Find where the given text appears and provide that cell's center as (X, Y) coordinate. 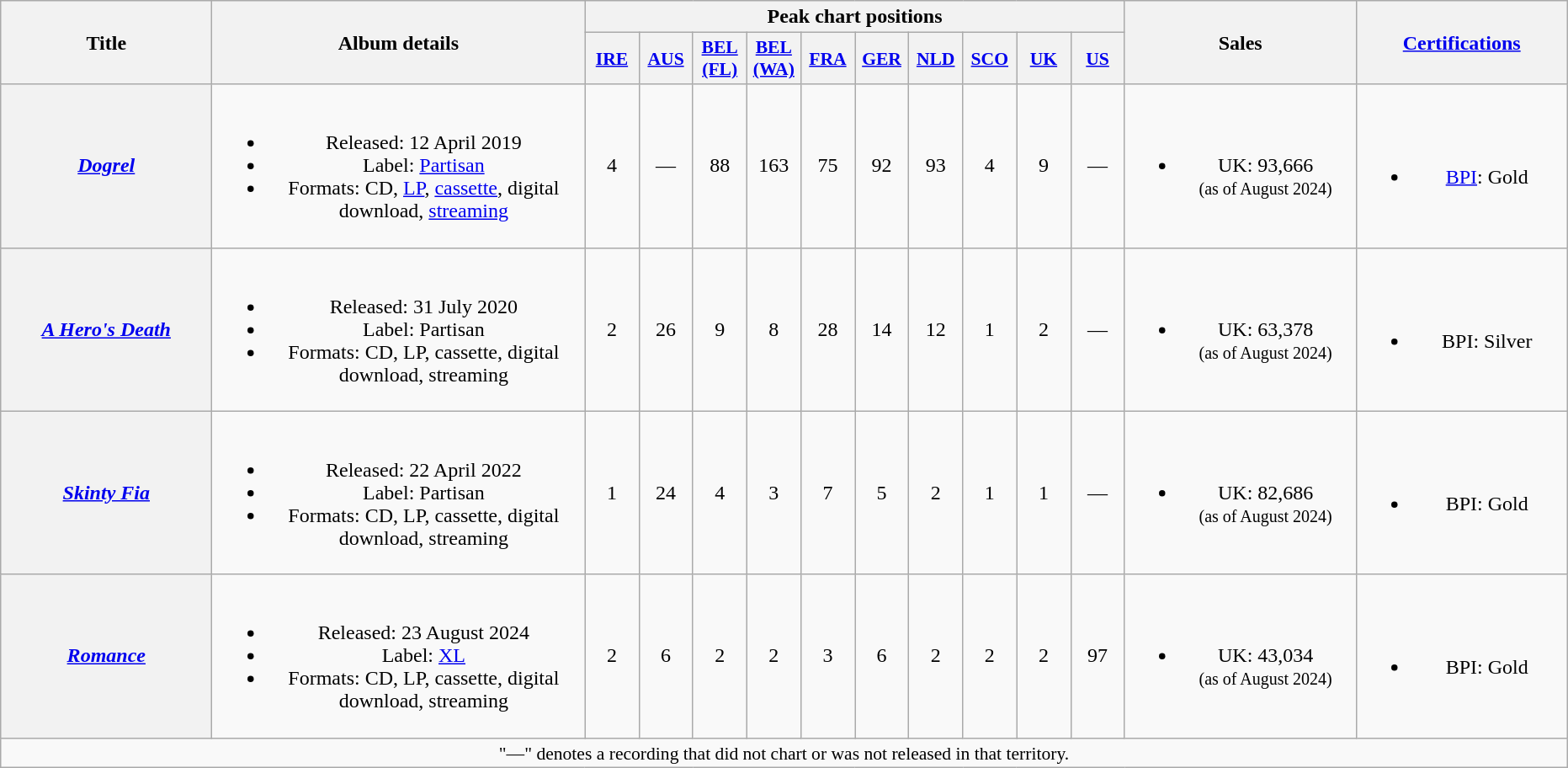
Released: 31 July 2020Label: PartisanFormats: CD, LP, cassette, digital download, streaming (399, 329)
Title (106, 42)
UK (1044, 59)
93 (936, 166)
Romance (106, 656)
Dogrel (106, 166)
UK: 43,034(as of August 2024) (1241, 656)
US (1098, 59)
97 (1098, 656)
Certifications (1461, 42)
BEL(FL) (720, 59)
Sales (1241, 42)
24 (666, 493)
Peak chart positions (855, 17)
FRA (827, 59)
Album details (399, 42)
UK: 93,666(as of August 2024) (1241, 166)
IRE (612, 59)
28 (827, 329)
14 (882, 329)
SCO (990, 59)
5 (882, 493)
"—" denotes a recording that did not chart or was not released in that territory. (784, 753)
GER (882, 59)
88 (720, 166)
75 (827, 166)
Released: 23 August 2024Label: XLFormats: CD, LP, cassette, digital download, streaming (399, 656)
Released: 22 April 2022Label: PartisanFormats: CD, LP, cassette, digital download, streaming (399, 493)
26 (666, 329)
BPI: Silver (1461, 329)
UK: 82,686(as of August 2024) (1241, 493)
NLD (936, 59)
BEL(WA) (773, 59)
Skinty Fia (106, 493)
12 (936, 329)
UK: 63,378(as of August 2024) (1241, 329)
8 (773, 329)
A Hero's Death (106, 329)
7 (827, 493)
92 (882, 166)
Released: 12 April 2019Label: PartisanFormats: CD, LP, cassette, digital download, streaming (399, 166)
163 (773, 166)
AUS (666, 59)
